For the text-containing cell, return its midpoint in (X, Y) coordinate format. 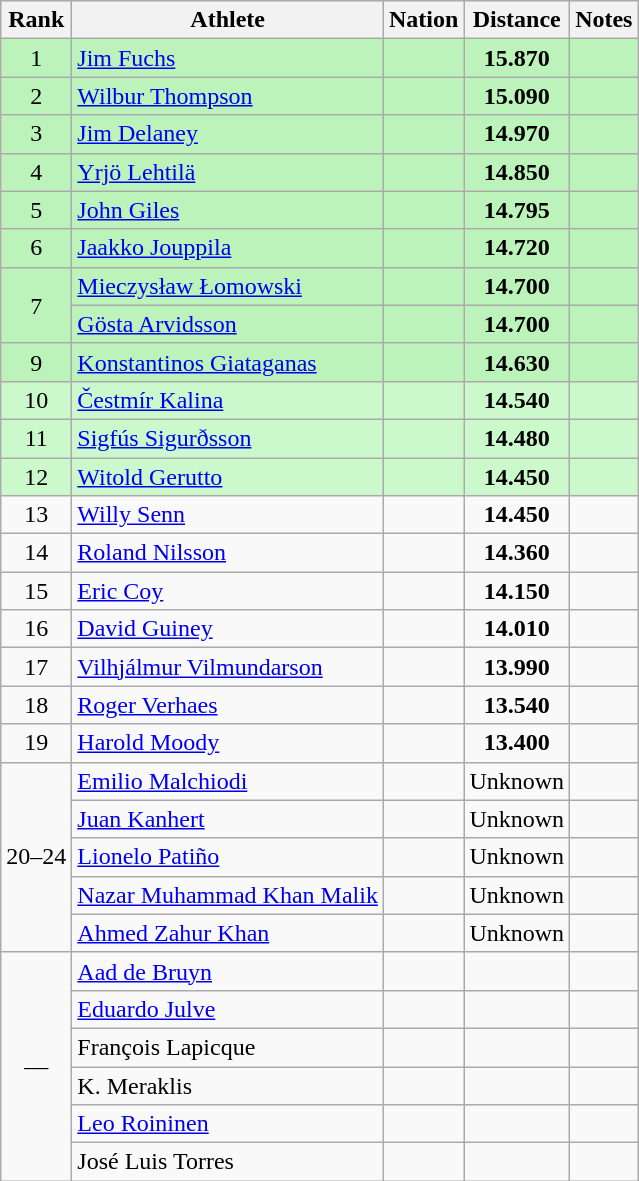
18 (36, 705)
Leo Roininen (228, 1124)
14.360 (517, 553)
David Guiney (228, 629)
14.630 (517, 362)
14.150 (517, 591)
K. Meraklis (228, 1085)
José Luis Torres (228, 1162)
Vilhjálmur Vilmundarson (228, 667)
— (36, 1066)
Nation (423, 20)
Eric Coy (228, 591)
Yrjö Lehtilä (228, 172)
9 (36, 362)
4 (36, 172)
14.720 (517, 248)
2 (36, 96)
John Giles (228, 210)
Jim Delaney (228, 134)
15 (36, 591)
3 (36, 134)
Roger Verhaes (228, 705)
Mieczysław Łomowski (228, 286)
14.970 (517, 134)
Lionelo Patiño (228, 857)
Notes (604, 20)
Distance (517, 20)
1 (36, 58)
Nazar Muhammad Khan Malik (228, 895)
13 (36, 515)
15.090 (517, 96)
Sigfús Sigurðsson (228, 438)
Juan Kanhert (228, 819)
Witold Gerutto (228, 477)
Roland Nilsson (228, 553)
Athlete (228, 20)
13.540 (517, 705)
20–24 (36, 857)
14.540 (517, 400)
Konstantinos Giataganas (228, 362)
Harold Moody (228, 743)
10 (36, 400)
Ahmed Zahur Khan (228, 933)
Jim Fuchs (228, 58)
13.990 (517, 667)
5 (36, 210)
Jaakko Jouppila (228, 248)
6 (36, 248)
11 (36, 438)
Čestmír Kalina (228, 400)
17 (36, 667)
Emilio Malchiodi (228, 781)
19 (36, 743)
14.850 (517, 172)
14 (36, 553)
12 (36, 477)
Eduardo Julve (228, 1009)
Willy Senn (228, 515)
Gösta Arvidsson (228, 324)
François Lapicque (228, 1047)
16 (36, 629)
14.795 (517, 210)
15.870 (517, 58)
14.480 (517, 438)
Aad de Bruyn (228, 971)
Rank (36, 20)
14.010 (517, 629)
Wilbur Thompson (228, 96)
13.400 (517, 743)
7 (36, 305)
